Detect which cell encompasses the target text, then output its (x, y) center coordinate. 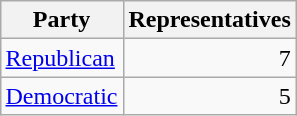
Republican (62, 58)
7 (210, 58)
Representatives (210, 20)
5 (210, 96)
Democratic (62, 96)
Party (62, 20)
